Provide the (x, y) coordinate of the cell's center where the given text is located.  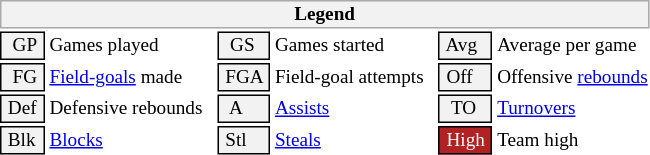
Games played (131, 46)
A (244, 108)
Def (22, 108)
GS (244, 46)
Turnovers (573, 108)
Steals (354, 140)
Games started (354, 46)
Field-goals made (131, 77)
Assists (354, 108)
FG (22, 77)
High (466, 140)
Defensive rebounds (131, 108)
Field-goal attempts (354, 77)
GP (22, 46)
Legend (324, 14)
Offensive rebounds (573, 77)
TO (466, 108)
Off (466, 77)
Blocks (131, 140)
Stl (244, 140)
Average per game (573, 46)
Team high (573, 140)
Blk (22, 140)
FGA (244, 77)
Avg (466, 46)
